Return the (x, y) coordinate for the center point of the cell that contains the specified text.  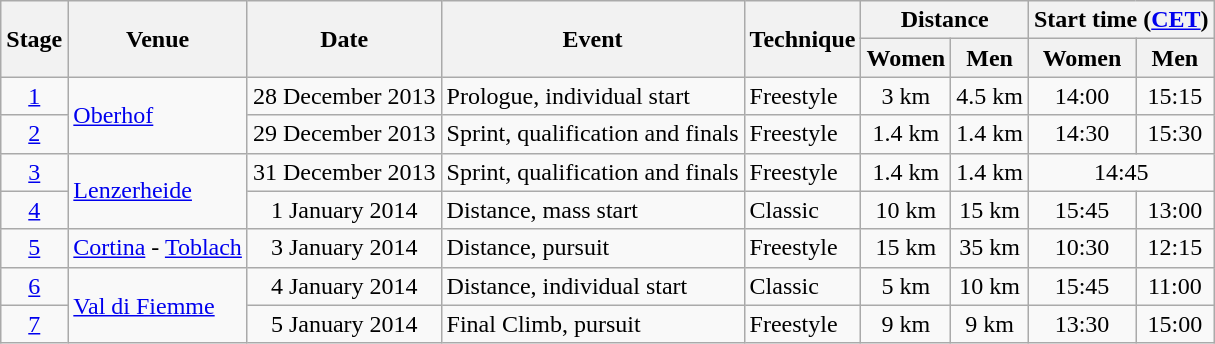
13:00 (1176, 210)
4 January 2014 (344, 286)
Oberhof (158, 115)
11:00 (1176, 286)
14:00 (1082, 96)
Cortina - Toblach (158, 248)
Distance (944, 20)
Date (344, 39)
12:15 (1176, 248)
Stage (34, 39)
14:30 (1082, 134)
5 January 2014 (344, 324)
10:30 (1082, 248)
Venue (158, 39)
Prologue, individual start (592, 96)
Distance, mass start (592, 210)
Val di Fiemme (158, 305)
7 (34, 324)
3 January 2014 (344, 248)
5 km (906, 286)
28 December 2013 (344, 96)
1 January 2014 (344, 210)
Distance, individual start (592, 286)
Technique (802, 39)
15:00 (1176, 324)
29 December 2013 (344, 134)
15:15 (1176, 96)
5 (34, 248)
15:30 (1176, 134)
3 km (906, 96)
Event (592, 39)
14:45 (1121, 172)
3 (34, 172)
13:30 (1082, 324)
1 (34, 96)
6 (34, 286)
35 km (990, 248)
Lenzerheide (158, 191)
Final Climb, pursuit (592, 324)
Start time (CET) (1121, 20)
31 December 2013 (344, 172)
Distance, pursuit (592, 248)
4 (34, 210)
4.5 km (990, 96)
2 (34, 134)
